Locate the cell with the specified text and output its [x, y] center coordinate. 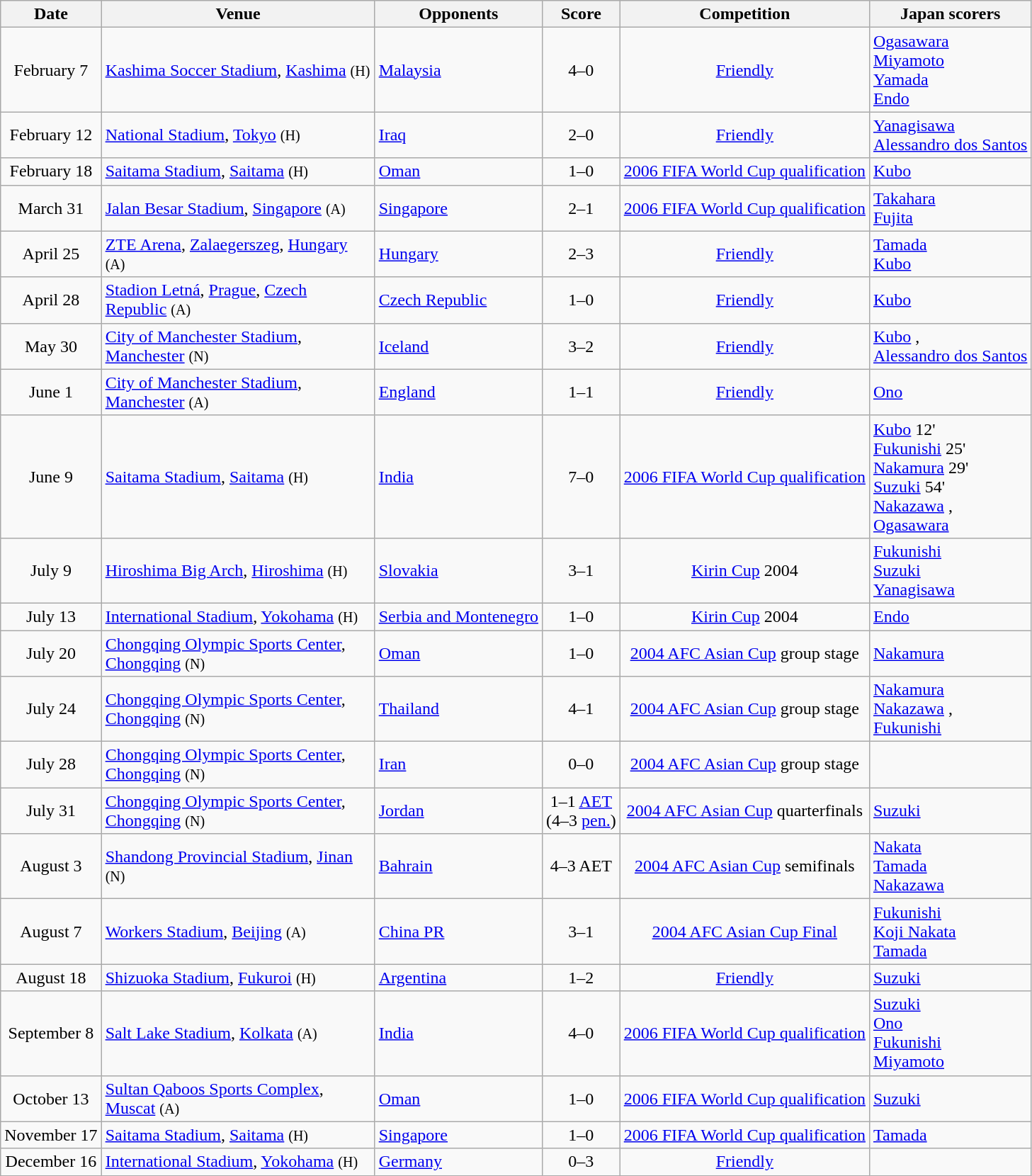
July 9 [51, 570]
Argentina [458, 978]
June 9 [51, 476]
4–3 AET [582, 866]
4–1 [582, 709]
Stadion Letná, Prague, Czech Republic (A) [238, 300]
April 25 [51, 254]
7–0 [582, 476]
China PR [458, 932]
England [458, 392]
Japan scorers [950, 14]
National Stadium, Tokyo (H) [238, 135]
July 31 [51, 810]
Sultan Qaboos Sports Complex, Muscat (A) [238, 1098]
Nakamura Nakazawa , Fukunishi [950, 709]
Jordan [458, 810]
Kashima Soccer Stadium, Kashima (H) [238, 69]
Yanagisawa Alessandro dos Santos [950, 135]
Tamada [950, 1135]
0–3 [582, 1162]
Iran [458, 765]
City of Manchester Stadium, Manchester (N) [238, 346]
3–2 [582, 346]
1–2 [582, 978]
August 3 [51, 866]
2004 AFC Asian Cup Final [744, 932]
April 28 [51, 300]
Czech Republic [458, 300]
May 30 [51, 346]
Germany [458, 1162]
2–0 [582, 135]
2004 AFC Asian Cup semifinals [744, 866]
February 7 [51, 69]
Takahara Fujita [950, 208]
1–1 [582, 392]
February 18 [51, 171]
September 8 [51, 1033]
1–1 AET(4–3 pen.) [582, 810]
July 13 [51, 616]
2–3 [582, 254]
Shizuoka Stadium, Fukuroi (H) [238, 978]
Hungary [458, 254]
Kubo 12' Fukunishi 25' Nakamura 29' Suzuki 54' Nakazawa , Ogasawara [950, 476]
March 31 [51, 208]
Kubo , Alessandro dos Santos [950, 346]
Fukunishi Suzuki Yanagisawa [950, 570]
Ono [950, 392]
Malaysia [458, 69]
August 7 [51, 932]
Salt Lake Stadium, Kolkata (A) [238, 1033]
Thailand [458, 709]
December 16 [51, 1162]
Serbia and Montenegro [458, 616]
0–0 [582, 765]
Suzuki Ono Fukunishi Miyamoto [950, 1033]
July 20 [51, 653]
November 17 [51, 1135]
Slovakia [458, 570]
Nakata Tamada Nakazawa [950, 866]
Jalan Besar Stadium, Singapore (A) [238, 208]
Iceland [458, 346]
2–1 [582, 208]
Opponents [458, 14]
City of Manchester Stadium, Manchester (A) [238, 392]
Shandong Provincial Stadium, Jinan (N) [238, 866]
Workers Stadium, Beijing (A) [238, 932]
2004 AFC Asian Cup quarterfinals [744, 810]
June 1 [51, 392]
Bahrain [458, 866]
July 28 [51, 765]
July 24 [51, 709]
August 18 [51, 978]
October 13 [51, 1098]
Fukunishi Koji Nakata Tamada [950, 932]
Venue [238, 14]
Iraq [458, 135]
February 12 [51, 135]
Date [51, 14]
Tamada Kubo [950, 254]
Score [582, 14]
Ogasawara Miyamoto Yamada Endo [950, 69]
ZTE Arena, Zalaegerszeg, Hungary (A) [238, 254]
Hiroshima Big Arch, Hiroshima (H) [238, 570]
Nakamura [950, 653]
Endo [950, 616]
Competition [744, 14]
